Extract the [X, Y] coordinate from the center of the cell holding the provided text.  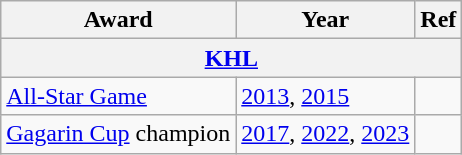
Ref [438, 20]
Award [118, 20]
All-Star Game [118, 96]
2013, 2015 [326, 96]
2017, 2022, 2023 [326, 134]
KHL [232, 58]
Year [326, 20]
Gagarin Cup champion [118, 134]
